Output the [x, y] coordinate of the center of the cell containing the given text.  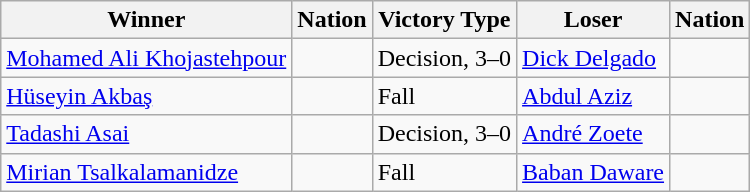
Abdul Aziz [594, 96]
Dick Delgado [594, 58]
Winner [146, 20]
Baban Daware [594, 172]
Hüseyin Akbaş [146, 96]
Loser [594, 20]
Tadashi Asai [146, 134]
Victory Type [444, 20]
Mirian Tsalkalamanidze [146, 172]
Mohamed Ali Khojastehpour [146, 58]
André Zoete [594, 134]
